Search for the cell housing the specified text and yield its (X, Y) center coordinate. 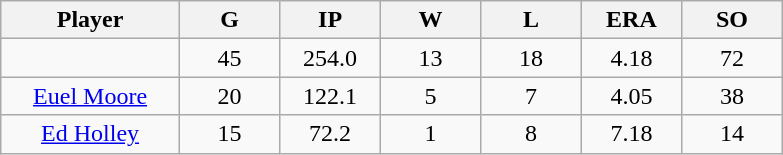
5 (430, 96)
72.2 (330, 134)
W (430, 20)
18 (531, 58)
ERA (631, 20)
4.18 (631, 58)
1 (430, 134)
8 (531, 134)
72 (732, 58)
122.1 (330, 96)
Player (90, 20)
SO (732, 20)
7.18 (631, 134)
38 (732, 96)
7 (531, 96)
254.0 (330, 58)
IP (330, 20)
15 (229, 134)
Euel Moore (90, 96)
14 (732, 134)
4.05 (631, 96)
G (229, 20)
20 (229, 96)
L (531, 20)
45 (229, 58)
Ed Holley (90, 134)
13 (430, 58)
